Pinpoint the cell where the given text exists, returning its (X, Y) midpoint coordinate. 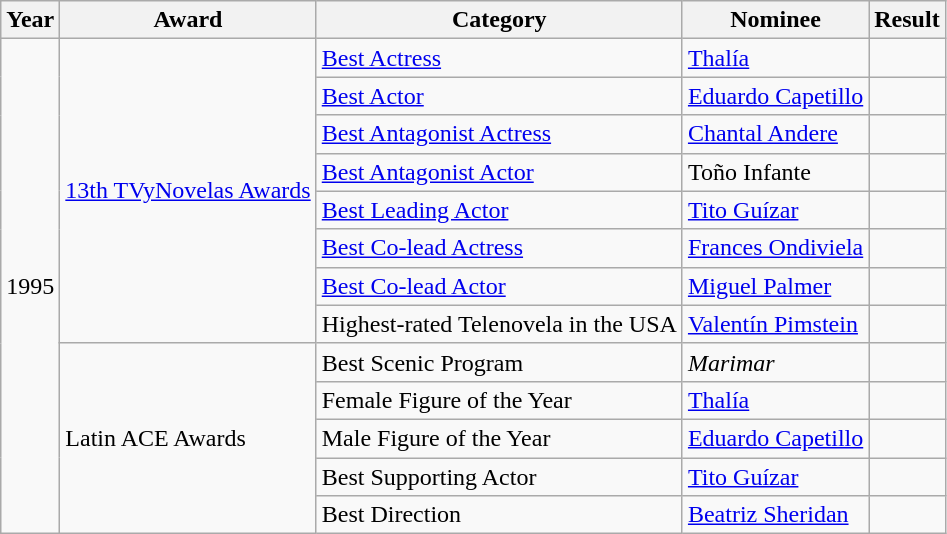
Female Figure of the Year (499, 400)
13th TVyNovelas Awards (188, 191)
Best Actor (499, 96)
Award (188, 20)
Best Supporting Actor (499, 477)
Beatriz Sheridan (775, 515)
Best Co-lead Actor (499, 286)
Best Scenic Program (499, 362)
Male Figure of the Year (499, 438)
1995 (30, 286)
Highest-rated Telenovela in the USA (499, 324)
Best Leading Actor (499, 210)
Result (907, 20)
Marimar (775, 362)
Best Direction (499, 515)
Chantal Andere (775, 134)
Toño Infante (775, 172)
Latin ACE Awards (188, 438)
Frances Ondiviela (775, 248)
Nominee (775, 20)
Best Antagonist Actor (499, 172)
Year (30, 20)
Best Actress (499, 58)
Miguel Palmer (775, 286)
Category (499, 20)
Valentín Pimstein (775, 324)
Best Co-lead Actress (499, 248)
Best Antagonist Actress (499, 134)
